Capture the cell that displays the provided text and extract its [X, Y] central coordinate. 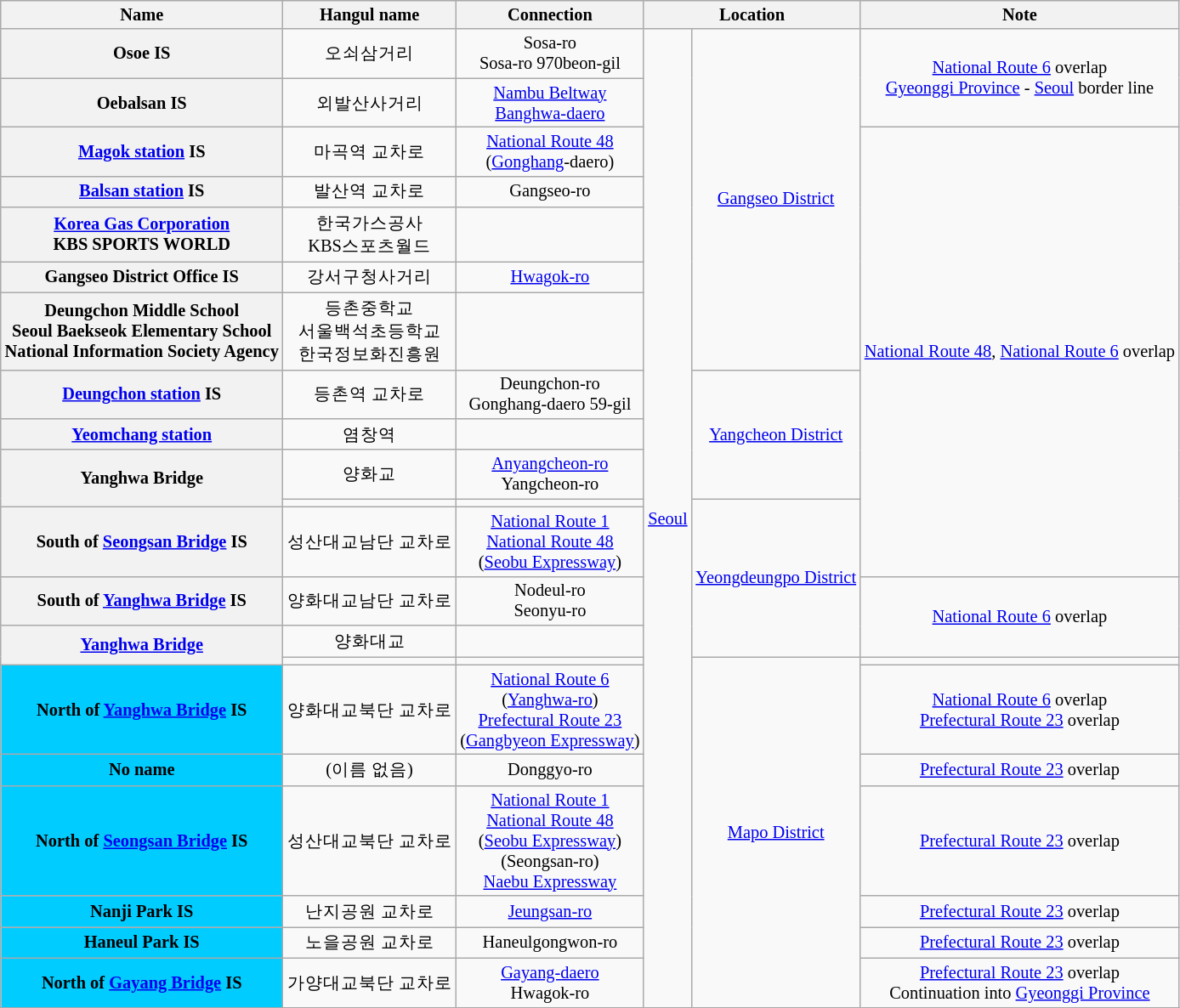
National Route 48, National Route 6 overlap [1020, 352]
Seoul [667, 518]
양화교 [370, 474]
North of Gayang Bridge IS [142, 983]
South of Yanghwa Bridge IS [142, 601]
Gangseo District [775, 199]
Prefectural Route 23 overlapContinuation into Gyeonggi Province [1020, 983]
Haneul Park IS [142, 942]
Hangul name [370, 14]
Deungchon-roGonghang-daero 59-gil [549, 394]
노을공원 교차로 [370, 942]
Yeongdeungpo District [775, 578]
한국가스공사KBS스포츠월드 [370, 235]
(이름 없음) [370, 770]
South of Seongsan Bridge IS [142, 541]
외발산사거리 [370, 103]
National Route 6 overlap [1020, 616]
Deungchon Middle SchoolSeoul Baekseok Elementary SchoolNational Information Society Agency [142, 331]
Hwagok-ro [549, 277]
발산역 교차로 [370, 192]
No name [142, 770]
성산대교남단 교차로 [370, 541]
National Route 1National Route 48(Seobu Expressway) [549, 541]
Osoe IS [142, 54]
National Route 6 overlapGyeonggi Province - Seoul border line [1020, 78]
Nanji Park IS [142, 911]
Nodeul-roSeonyu-ro [549, 601]
등촌역 교차로 [370, 394]
Jeungsan-ro [549, 911]
양화대교북단 교차로 [370, 710]
Location [752, 14]
Deungchon station IS [142, 394]
National Route 6(Yanghwa-ro) Prefectural Route 23(Gangbyeon Expressway) [549, 710]
National Route 1National Route 48(Seobu Expressway)(Seongsan-ro)Naebu Expressway [549, 841]
Oebalsan IS [142, 103]
Yangcheon District [775, 434]
Note [1020, 14]
Gayang-daeroHwagok-ro [549, 983]
Sosa-roSosa-ro 970beon-gil [549, 54]
Anyangcheon-roYangcheon-ro [549, 474]
Korea Gas CorporationKBS SPORTS WORLD [142, 235]
난지공원 교차로 [370, 911]
염창역 [370, 433]
오쇠삼거리 [370, 54]
Name [142, 14]
Mapo District [775, 831]
Gangseo-ro [549, 192]
Balsan station IS [142, 192]
Connection [549, 14]
Magok station IS [142, 151]
가양대교북단 교차로 [370, 983]
North of Yanghwa Bridge IS [142, 710]
Nambu BeltwayBanghwa-daero [549, 103]
Haneulgongwon-ro [549, 942]
Gangseo District Office IS [142, 277]
성산대교북단 교차로 [370, 841]
강서구청사거리 [370, 277]
Donggyo-ro [549, 770]
등촌중학교서울백석초등학교한국정보화진흥원 [370, 331]
North of Seongsan Bridge IS [142, 841]
마곡역 교차로 [370, 151]
양화대교 [370, 641]
National Route 48(Gonghang-daero) [549, 151]
양화대교남단 교차로 [370, 601]
National Route 6 overlap Prefectural Route 23 overlap [1020, 710]
Yeomchang station [142, 433]
